Search for the cell housing the specified text and yield its (x, y) center coordinate. 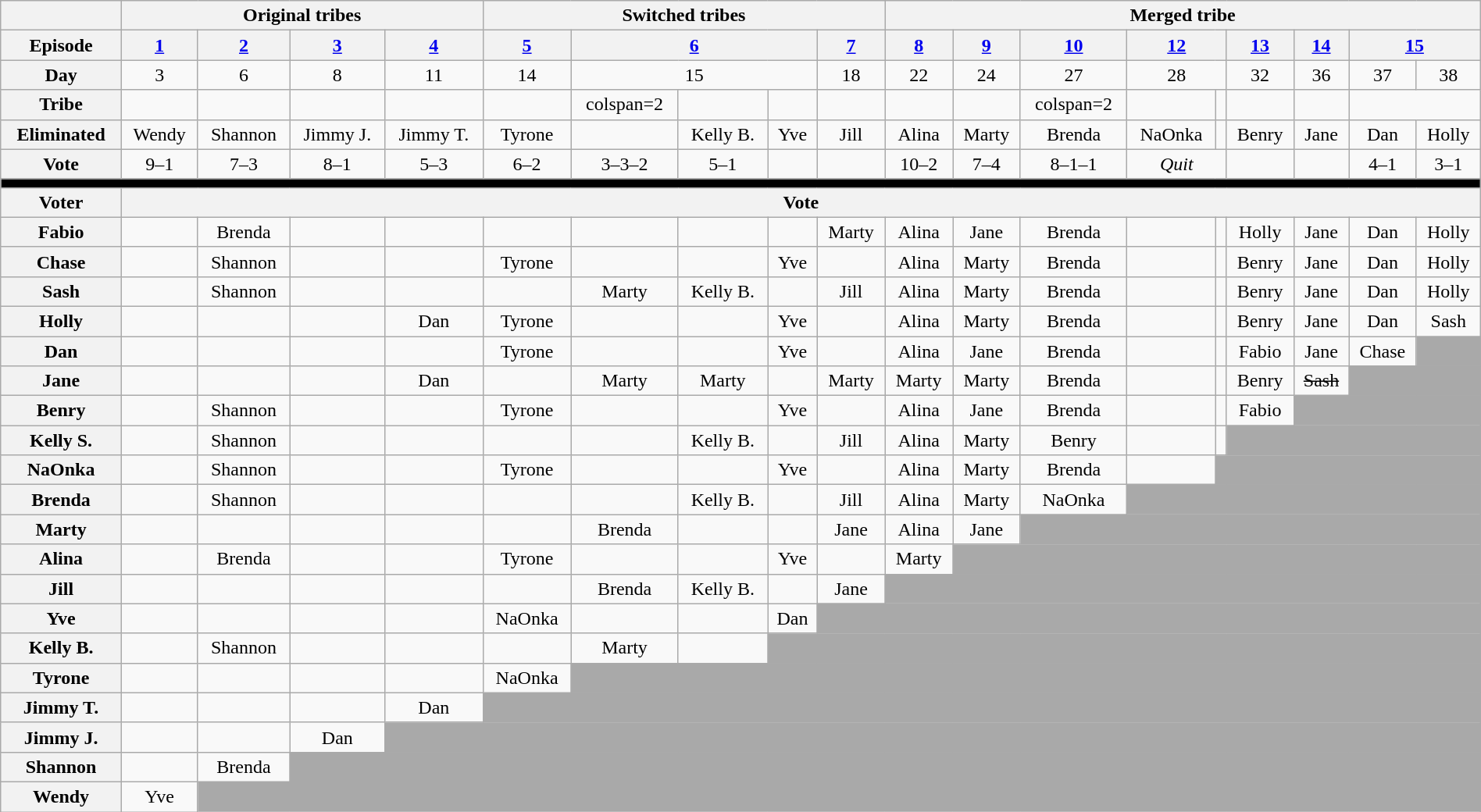
5 (526, 45)
27 (1073, 75)
8–1 (337, 164)
Episode (61, 45)
8–1–1 (1073, 164)
10 (1073, 45)
32 (1261, 75)
24 (987, 75)
7–4 (987, 164)
Merged tribe (1183, 16)
Tribe (61, 105)
6–2 (526, 164)
5–3 (434, 164)
7–3 (244, 164)
10–2 (919, 164)
Quit (1176, 164)
2 (244, 45)
3–1 (1448, 164)
18 (851, 75)
11 (434, 75)
1 (159, 45)
4 (434, 45)
7 (851, 45)
28 (1176, 75)
12 (1176, 45)
5–1 (723, 164)
22 (919, 75)
Kelly S. (61, 440)
13 (1261, 45)
Day (61, 75)
3–3–2 (625, 164)
37 (1383, 75)
4–1 (1383, 164)
9–1 (159, 164)
Voter (61, 202)
38 (1448, 75)
Original tribes (302, 16)
36 (1321, 75)
Eliminated (61, 134)
Switched tribes (684, 16)
9 (987, 45)
